Extract the (x, y) coordinate from the center of the cell holding the provided text.  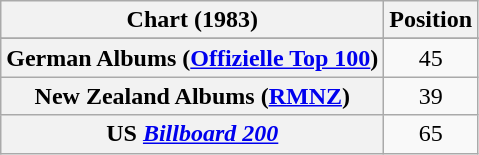
39 (431, 96)
Position (431, 20)
German Albums (Offizielle Top 100) (192, 58)
New Zealand Albums (RMNZ) (192, 96)
Chart (1983) (192, 20)
65 (431, 134)
45 (431, 58)
US Billboard 200 (192, 134)
